Return [X, Y] of the center of cell containing provided text 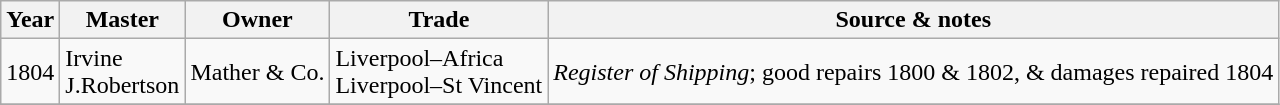
Owner [258, 20]
Master [122, 20]
IrvineJ.Robertson [122, 72]
Mather & Co. [258, 72]
Trade [439, 20]
Source & notes [914, 20]
Register of Shipping; good repairs 1800 & 1802, & damages repaired 1804 [914, 72]
1804 [30, 72]
Year [30, 20]
Liverpool–AfricaLiverpool–St Vincent [439, 72]
